Pinpoint the cell where the given text exists, returning its (X, Y) midpoint coordinate. 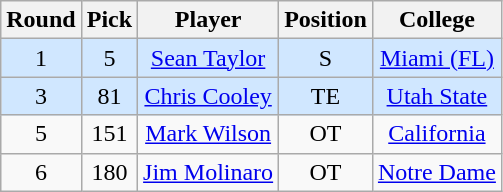
Pick (109, 20)
180 (109, 172)
1 (41, 58)
California (436, 134)
Miami (FL) (436, 58)
College (436, 20)
Mark Wilson (208, 134)
Round (41, 20)
Position (326, 20)
81 (109, 96)
Jim Molinaro (208, 172)
3 (41, 96)
Player (208, 20)
6 (41, 172)
Utah State (436, 96)
Notre Dame (436, 172)
S (326, 58)
Chris Cooley (208, 96)
151 (109, 134)
Sean Taylor (208, 58)
TE (326, 96)
